From the cell containing the given text, extract its center point as [x, y] coordinate. 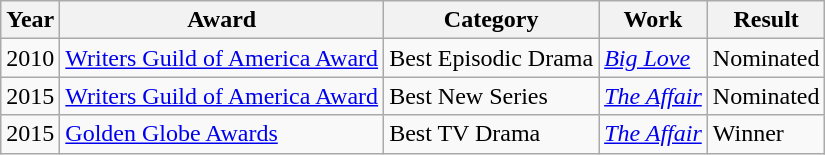
Result [766, 20]
Best New Series [492, 96]
Winner [766, 134]
Best TV Drama [492, 134]
Year [30, 20]
Work [654, 20]
Best Episodic Drama [492, 58]
Big Love [654, 58]
Category [492, 20]
Award [222, 20]
2010 [30, 58]
Golden Globe Awards [222, 134]
